Find where the given text appears and provide that cell's center as [x, y] coordinate. 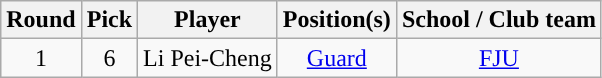
Pick [109, 20]
Round [41, 20]
Position(s) [336, 20]
Player [208, 20]
Li Pei-Cheng [208, 58]
FJU [498, 58]
School / Club team [498, 20]
1 [41, 58]
Guard [336, 58]
6 [109, 58]
